Detect which cell encompasses the target text, then output its (x, y) center coordinate. 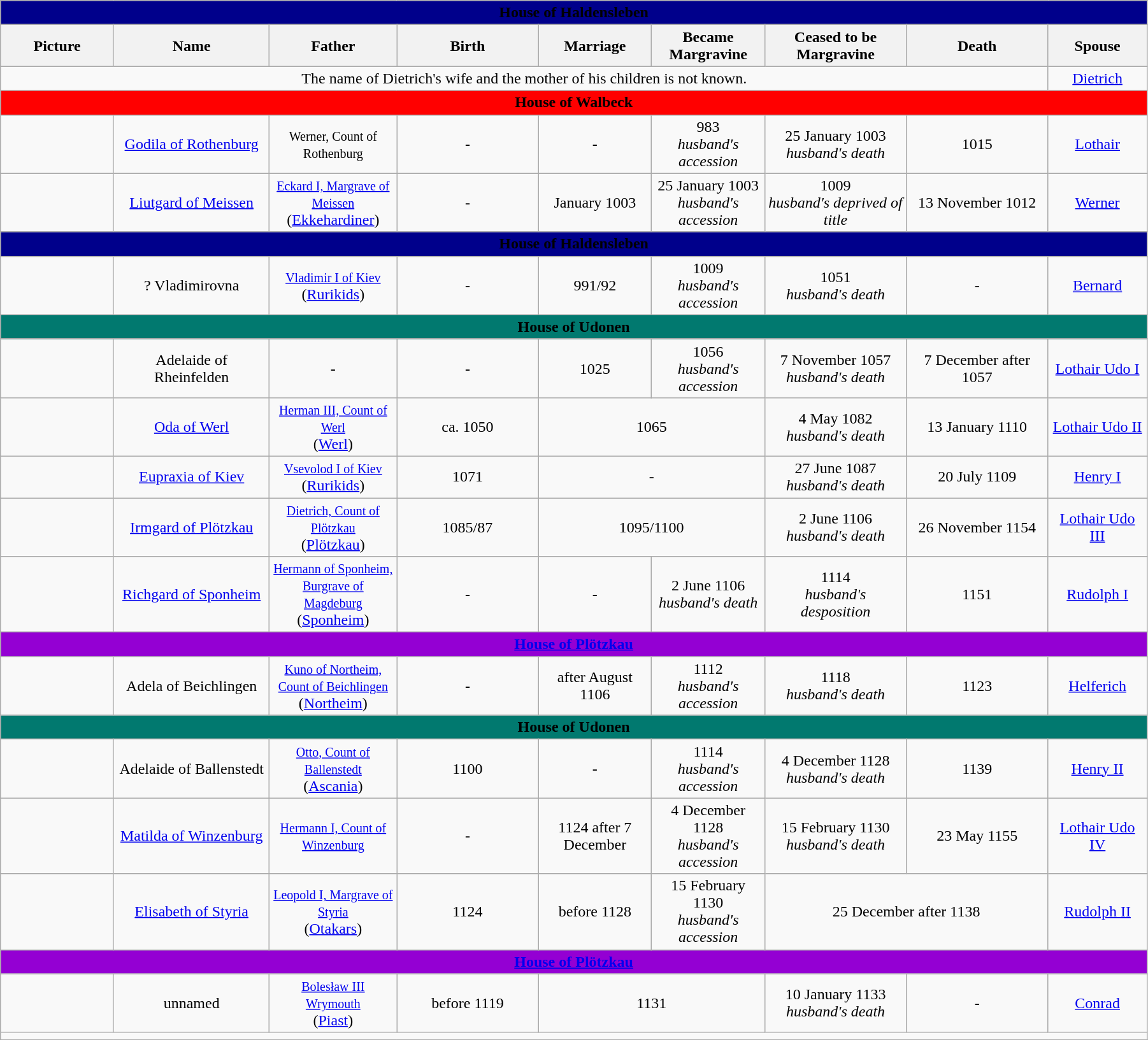
Death (977, 46)
983husband's accession (708, 144)
Werner, Count of Rothenburg (333, 144)
ca. 1050 (468, 427)
January 1003 (595, 203)
1009husband's accession (708, 285)
The name of Dietrich's wife and the mother of his children is not known. (524, 78)
Henry II (1098, 769)
4 December 1128husband's death (835, 769)
unnamed (191, 1003)
Conrad (1098, 1003)
Bolesław III Wrymouth(Piast) (333, 1003)
Rudolph I (1098, 595)
Adelaide of Ballenstedt (191, 769)
Birth (468, 46)
1071 (468, 476)
25 January 1003husband's accession (708, 203)
1009husband's deprived of title (835, 203)
10 January 1133husband's death (835, 1003)
Eupraxia of Kiev (191, 476)
Bernard (1098, 285)
1112husband's accession (708, 686)
1124 (468, 912)
15 February 1130husband's death (835, 836)
Picture (57, 46)
1015 (977, 144)
Oda of Werl (191, 427)
1124 after 7 December (595, 836)
Dietrich, Count of Plötzkau(Plötzkau) (333, 527)
Herman III, Count of Werl(Werl) (333, 427)
Elisabeth of Styria (191, 912)
Lothair Udo III (1098, 527)
13 January 1110 (977, 427)
Dietrich (1098, 78)
Hermann of Sponheim, Burgrave of Magdeburg(Sponheim) (333, 595)
1131 (651, 1003)
Liutgard of Meissen (191, 203)
Werner (1098, 203)
1065 (651, 427)
1114husband's accession (708, 769)
27 June 1087husband's death (835, 476)
Rudolph II (1098, 912)
after August 1106 (595, 686)
7 December after 1057 (977, 368)
1139 (977, 769)
7 November 1057husband's death (835, 368)
Father (333, 46)
Lothair Udo II (1098, 427)
1114husband's desposition (835, 595)
Irmgard of Plötzkau (191, 527)
23 May 1155 (977, 836)
? Vladimirovna (191, 285)
Leopold I, Margrave of Styria(Otakars) (333, 912)
991/92 (595, 285)
Lothair Udo IV (1098, 836)
Ceased to be Margravine (835, 46)
1118husband's death (835, 686)
Richgard of Sponheim (191, 595)
1123 (977, 686)
before 1119 (468, 1003)
Helferich (1098, 686)
Adela of Beichlingen (191, 686)
Henry I (1098, 476)
Kuno of Northeim, Count of Beichlingen(Northeim) (333, 686)
Hermann I, Count of Winzenburg (333, 836)
4 December 1128husband's accession (708, 836)
13 November 1012 (977, 203)
1095/1100 (651, 527)
Otto, Count of Ballenstedt(Ascania) (333, 769)
Godila of Rothenburg (191, 144)
15 February 1130husband's accession (708, 912)
20 July 1109 (977, 476)
Spouse (1098, 46)
25 December after 1138 (906, 912)
Vladimir I of Kiev(Rurikids) (333, 285)
Became Margravine (708, 46)
Vsevolod I of Kiev(Rurikids) (333, 476)
Lothair (1098, 144)
before 1128 (595, 912)
1025 (595, 368)
Eckard I, Margrave of Meissen(Ekkehardiner) (333, 203)
1051husband's death (835, 285)
House of Walbeck (574, 103)
Marriage (595, 46)
1056husband's accession (708, 368)
Name (191, 46)
Adelaide of Rheinfelden (191, 368)
26 November 1154 (977, 527)
25 January 1003husband's death (835, 144)
1151 (977, 595)
1085/87 (468, 527)
Matilda of Winzenburg (191, 836)
4 May 1082husband's death (835, 427)
1100 (468, 769)
Lothair Udo I (1098, 368)
